Find where the given text appears and provide that cell's center as (x, y) coordinate. 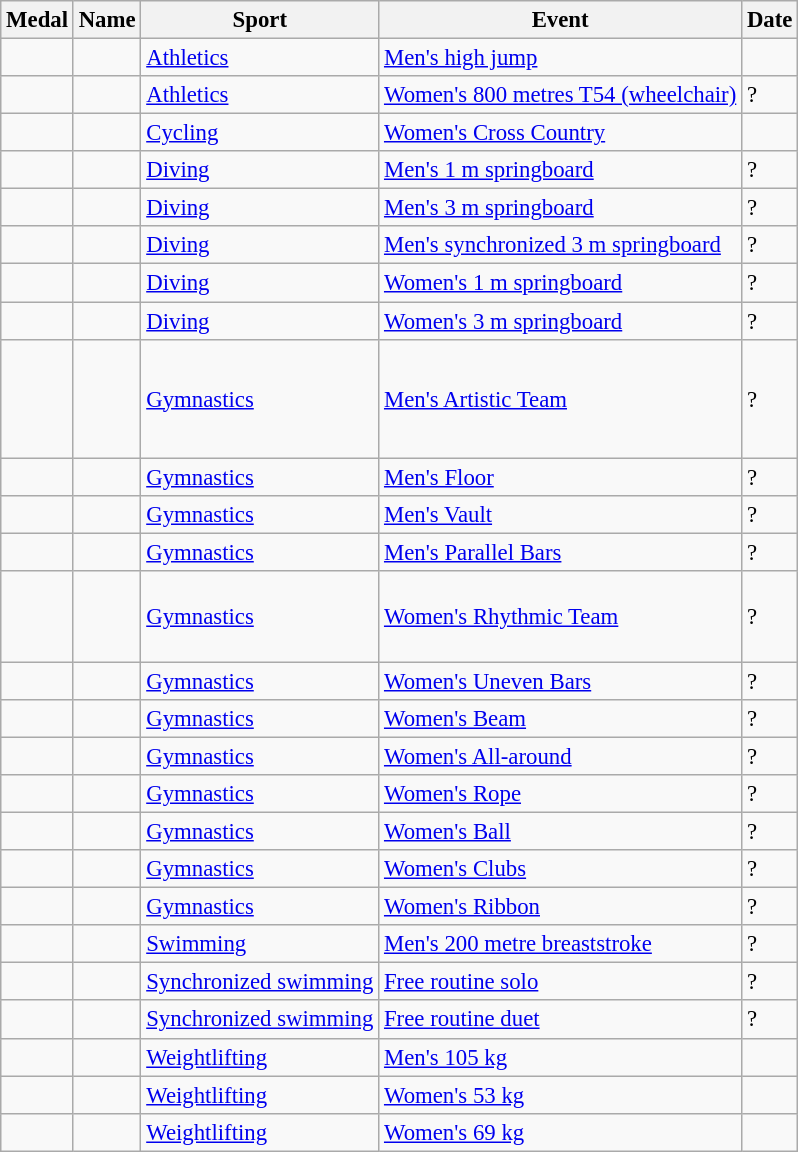
Women's All-around (560, 756)
Men's Artistic Team (560, 398)
Women's Rope (560, 794)
Men's 1 m springboard (560, 170)
Women's 69 kg (560, 1132)
Event (560, 20)
Medal (38, 20)
Date (770, 20)
Men's synchronized 3 m springboard (560, 245)
Women's Uneven Bars (560, 681)
Women's Rhythmic Team (560, 617)
Free routine solo (560, 982)
Men's 3 m springboard (560, 208)
Women's 1 m springboard (560, 283)
Women's Ribbon (560, 907)
Free routine duet (560, 1020)
Swimming (260, 944)
Women's Clubs (560, 869)
Cycling (260, 133)
Men's 105 kg (560, 1057)
Men's Vault (560, 514)
Name (107, 20)
Women's Cross Country (560, 133)
Women's 800 metres T54 (wheelchair) (560, 95)
Men's Floor (560, 477)
Men's 200 metre breaststroke (560, 944)
Women's Ball (560, 832)
Men's Parallel Bars (560, 552)
Women's 53 kg (560, 1095)
Women's Beam (560, 719)
Women's 3 m springboard (560, 321)
Men's high jump (560, 58)
Sport (260, 20)
